Return (X, Y) of the center of cell containing provided text 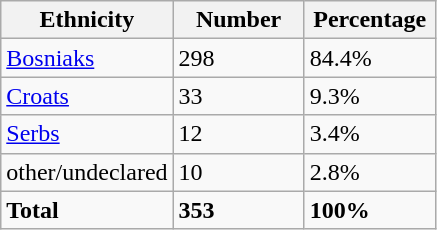
2.8% (370, 172)
12 (238, 134)
Croats (87, 96)
3.4% (370, 134)
9.3% (370, 96)
Total (87, 210)
other/undeclared (87, 172)
84.4% (370, 58)
Bosniaks (87, 58)
Serbs (87, 134)
Ethnicity (87, 20)
10 (238, 172)
353 (238, 210)
100% (370, 210)
33 (238, 96)
Percentage (370, 20)
298 (238, 58)
Number (238, 20)
